Output the [X, Y] coordinate of the center of the cell containing the given text.  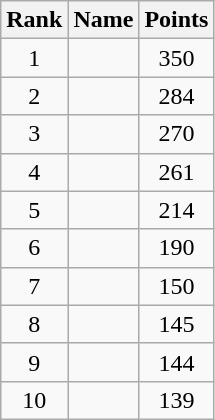
9 [34, 362]
5 [34, 210]
284 [176, 96]
6 [34, 248]
214 [176, 210]
3 [34, 134]
150 [176, 286]
Name [104, 20]
145 [176, 324]
350 [176, 58]
139 [176, 400]
8 [34, 324]
10 [34, 400]
144 [176, 362]
Points [176, 20]
4 [34, 172]
1 [34, 58]
190 [176, 248]
2 [34, 96]
Rank [34, 20]
270 [176, 134]
7 [34, 286]
261 [176, 172]
